Search for the cell housing the specified text and yield its (x, y) center coordinate. 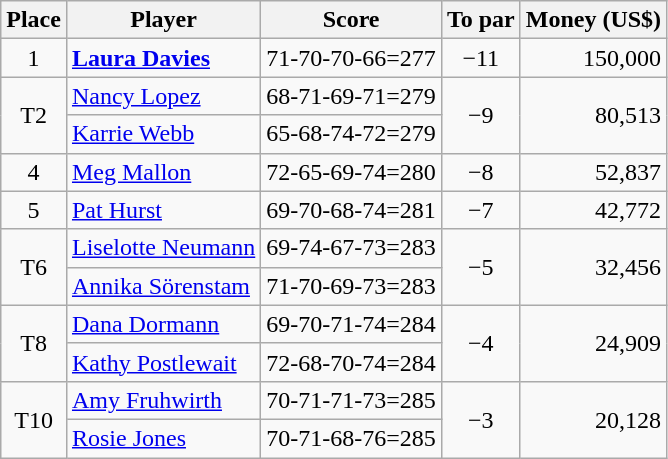
Laura Davies (163, 58)
−7 (480, 210)
Annika Sörenstam (163, 286)
Nancy Lopez (163, 96)
1 (34, 58)
71-70-70-66=277 (352, 58)
Meg Mallon (163, 172)
24,909 (593, 343)
70-71-68-76=285 (352, 438)
Dana Dormann (163, 324)
4 (34, 172)
T8 (34, 343)
71-70-69-73=283 (352, 286)
T10 (34, 419)
Score (352, 20)
−3 (480, 419)
20,128 (593, 419)
−5 (480, 267)
Money (US$) (593, 20)
Kathy Postlewait (163, 362)
150,000 (593, 58)
Rosie Jones (163, 438)
Pat Hurst (163, 210)
80,513 (593, 115)
−8 (480, 172)
Place (34, 20)
Liselotte Neumann (163, 248)
32,456 (593, 267)
42,772 (593, 210)
Player (163, 20)
68-71-69-71=279 (352, 96)
T6 (34, 267)
5 (34, 210)
70-71-71-73=285 (352, 400)
69-70-68-74=281 (352, 210)
69-70-71-74=284 (352, 324)
−9 (480, 115)
−4 (480, 343)
T2 (34, 115)
Karrie Webb (163, 134)
52,837 (593, 172)
Amy Fruhwirth (163, 400)
−11 (480, 58)
65-68-74-72=279 (352, 134)
69-74-67-73=283 (352, 248)
To par (480, 20)
72-65-69-74=280 (352, 172)
72-68-70-74=284 (352, 362)
